Detect which cell encompasses the target text, then output its [X, Y] center coordinate. 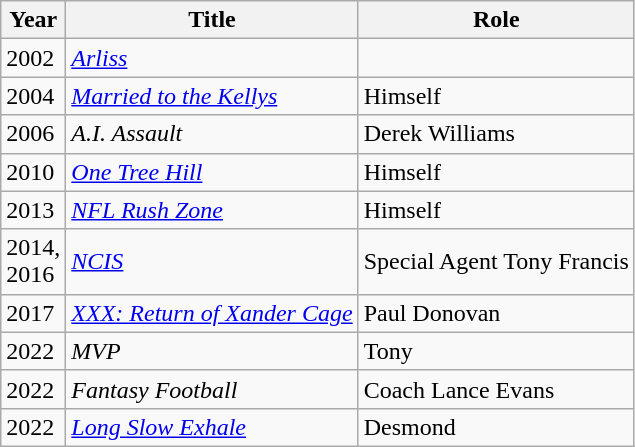
Desmond [496, 427]
2004 [34, 96]
Paul Donovan [496, 313]
Year [34, 20]
2010 [34, 172]
Fantasy Football [212, 389]
Tony [496, 351]
2014,2016 [34, 262]
MVP [212, 351]
Role [496, 20]
2006 [34, 134]
Arliss [212, 58]
2002 [34, 58]
Derek Williams [496, 134]
Married to the Kellys [212, 96]
Title [212, 20]
Special Agent Tony Francis [496, 262]
NCIS [212, 262]
Long Slow Exhale [212, 427]
XXX: Return of Xander Cage [212, 313]
NFL Rush Zone [212, 210]
A.I. Assault [212, 134]
Coach Lance Evans [496, 389]
2013 [34, 210]
2017 [34, 313]
One Tree Hill [212, 172]
